Determine the (x, y) coordinate at the center of the cell enclosing the given text.  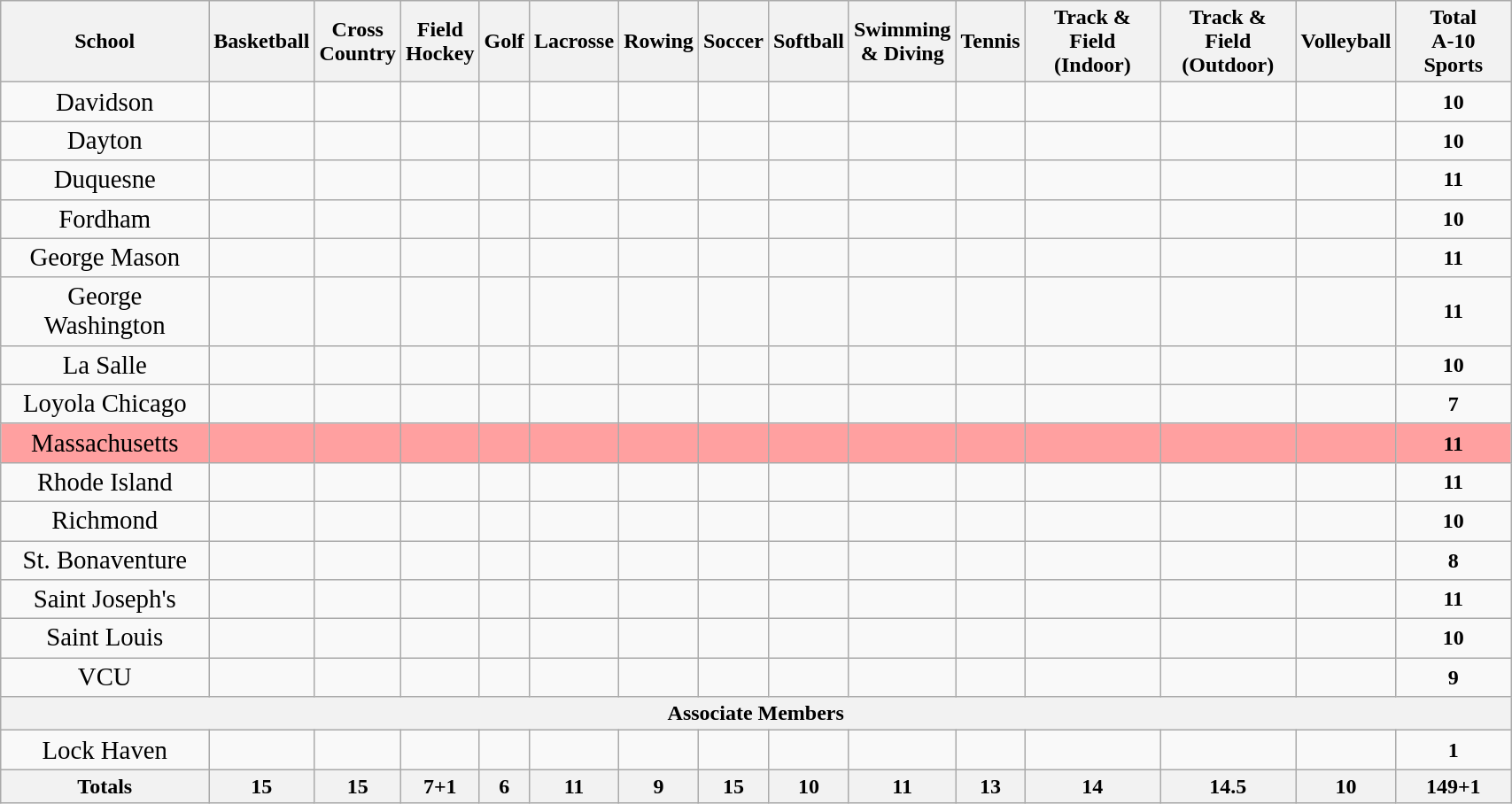
149+1 (1454, 786)
Loyola Chicago (105, 404)
FieldHockey (440, 42)
Dayton (105, 141)
13 (990, 786)
St. Bonaventure (105, 560)
Golf (504, 42)
Saint Joseph's (105, 599)
Track & Field(Outdoor) (1228, 42)
7+1 (440, 786)
Duquesne (105, 180)
8 (1454, 560)
Saint Louis (105, 638)
Lock Haven (105, 750)
Soccer (733, 42)
Rhode Island (105, 482)
6 (504, 786)
George Washington (105, 312)
School (105, 42)
Tennis (990, 42)
Basketball (262, 42)
Softball (808, 42)
TotalA-10 Sports (1454, 42)
Davidson (105, 102)
George Mason (105, 258)
Swimming& Diving (902, 42)
Fordham (105, 219)
Volleyball (1346, 42)
Richmond (105, 521)
7 (1454, 404)
Massachusetts (105, 443)
14.5 (1228, 786)
CrossCountry (358, 42)
Track & Field(Indoor) (1092, 42)
VCU (105, 677)
La Salle (105, 365)
14 (1092, 786)
Rowing (659, 42)
Lacrosse (574, 42)
1 (1454, 750)
Totals (105, 786)
Associate Members (756, 714)
